From the cell containing the given text, extract its center point as (x, y) coordinate. 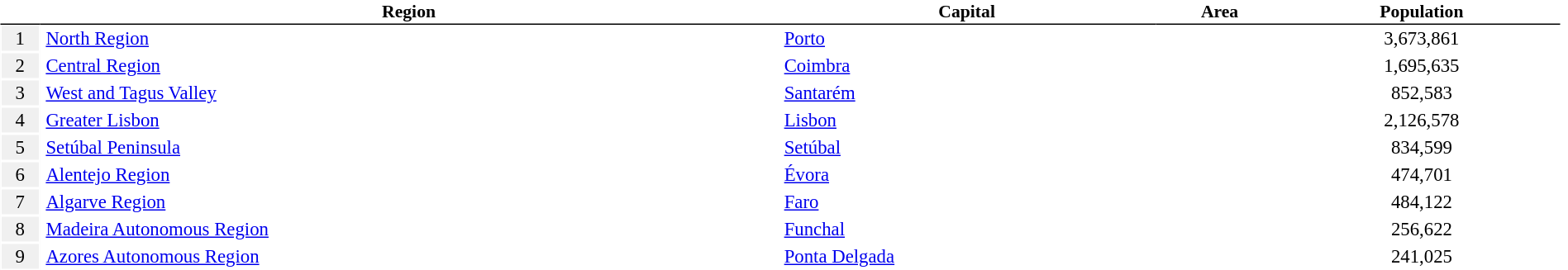
834,599 (1422, 147)
3,673,861 (1422, 38)
Greater Lisbon (408, 121)
Central Region (408, 66)
Funchal (967, 230)
2,126,578 (1422, 121)
Population (1422, 12)
474,701 (1422, 175)
9 (20, 256)
484,122 (1422, 201)
Capital (967, 12)
Faro (967, 201)
241,025 (1422, 256)
Setúbal Peninsula (408, 147)
7 (20, 201)
5 (20, 147)
1,695,635 (1422, 66)
Madeira Autonomous Region (408, 230)
2 (20, 66)
8 (20, 230)
Setúbal (967, 147)
Azores Autonomous Region (408, 256)
4 (20, 121)
West and Tagus Valley (408, 92)
256,622 (1422, 230)
Porto (967, 38)
Lisbon (967, 121)
3 (20, 92)
North Region (408, 38)
Santarém (967, 92)
Region (408, 12)
852,583 (1422, 92)
6 (20, 175)
Algarve Region (408, 201)
Area (1220, 12)
Ponta Delgada (967, 256)
Coimbra (967, 66)
Alentejo Region (408, 175)
1 (20, 38)
Évora (967, 175)
